Return (X, Y) of the center of cell containing provided text 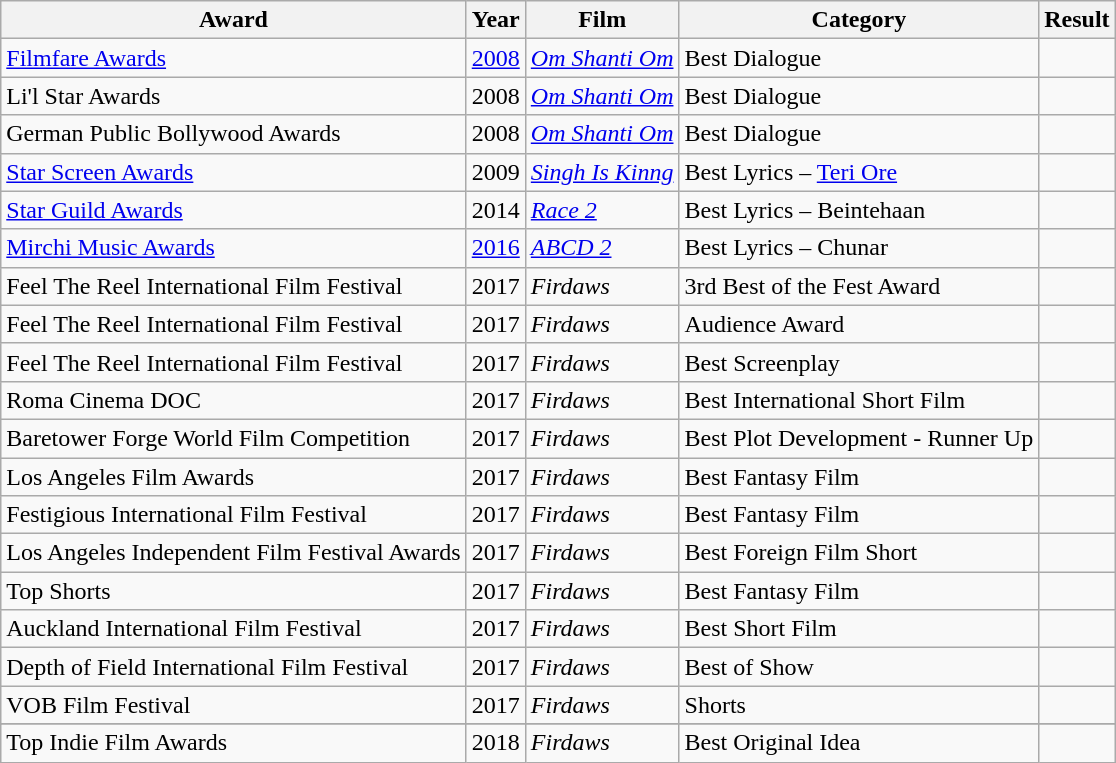
Festigious International Film Festival (234, 515)
Star Guild Awards (234, 210)
Top Indie Film Awards (234, 743)
ABCD 2 (602, 248)
3rd Best of the Fest Award (859, 286)
Best Lyrics – Beintehaan (859, 210)
Li'l Star Awards (234, 96)
Year (496, 20)
2014 (496, 210)
Best Foreign Film Short (859, 553)
Best Original Idea (859, 743)
Shorts (859, 705)
Best International Short Film (859, 400)
Best Plot Development - Runner Up (859, 438)
VOB Film Festival (234, 705)
Best Lyrics – Chunar (859, 248)
Baretower Forge World Film Competition (234, 438)
Result (1077, 20)
Los Angeles Independent Film Festival Awards (234, 553)
Best Screenplay (859, 362)
German Public Bollywood Awards (234, 134)
Audience Award (859, 324)
Best Short Film (859, 629)
Filmfare Awards (234, 58)
Category (859, 20)
Auckland International Film Festival (234, 629)
Mirchi Music Awards (234, 248)
Top Shorts (234, 591)
Best Lyrics – Teri Ore (859, 172)
Singh Is Kinng (602, 172)
Depth of Field International Film Festival (234, 667)
2018 (496, 743)
Race 2 (602, 210)
Best of Show (859, 667)
2016 (496, 248)
Film (602, 20)
Award (234, 20)
Los Angeles Film Awards (234, 477)
Roma Cinema DOC (234, 400)
2009 (496, 172)
Star Screen Awards (234, 172)
